Return the [x, y] coordinate for the center point of the cell that contains the specified text.  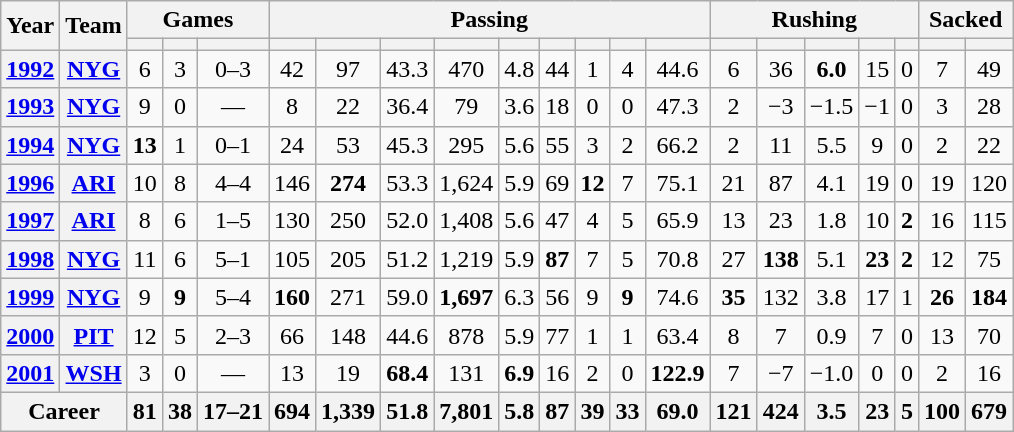
Rushing [814, 20]
Games [198, 20]
5–4 [232, 297]
1993 [30, 107]
120 [990, 183]
2001 [30, 373]
38 [180, 411]
5.1 [832, 259]
17 [878, 297]
Passing [490, 20]
49 [990, 69]
1.8 [832, 221]
1992 [30, 69]
42 [292, 69]
1996 [30, 183]
6.3 [520, 297]
1,624 [466, 183]
5–1 [232, 259]
1998 [30, 259]
184 [990, 297]
3.5 [832, 411]
17–21 [232, 411]
160 [292, 297]
47.3 [678, 107]
0–3 [232, 69]
274 [348, 183]
66.2 [678, 145]
122.9 [678, 373]
68.4 [408, 373]
138 [780, 259]
4–4 [232, 183]
271 [348, 297]
39 [592, 411]
63.4 [678, 335]
79 [466, 107]
878 [466, 335]
1–5 [232, 221]
5.5 [832, 145]
74.6 [678, 297]
121 [734, 411]
70 [990, 335]
53 [348, 145]
75.1 [678, 183]
51.8 [408, 411]
1997 [30, 221]
66 [292, 335]
250 [348, 221]
679 [990, 411]
115 [990, 221]
Year [30, 26]
295 [466, 145]
55 [558, 145]
7,801 [466, 411]
694 [292, 411]
424 [780, 411]
0–1 [232, 145]
−3 [780, 107]
6.9 [520, 373]
35 [734, 297]
51.2 [408, 259]
24 [292, 145]
3.6 [520, 107]
15 [878, 69]
36.4 [408, 107]
4.1 [832, 183]
100 [942, 411]
21 [734, 183]
43.3 [408, 69]
1,408 [466, 221]
81 [144, 411]
PIT [94, 335]
Team [94, 26]
131 [466, 373]
146 [292, 183]
1,697 [466, 297]
56 [558, 297]
65.9 [678, 221]
70.8 [678, 259]
44 [558, 69]
75 [990, 259]
1994 [30, 145]
−1.5 [832, 107]
4.8 [520, 69]
WSH [94, 373]
−7 [780, 373]
205 [348, 259]
3.8 [832, 297]
0.9 [832, 335]
27 [734, 259]
1,219 [466, 259]
130 [292, 221]
18 [558, 107]
105 [292, 259]
−1 [878, 107]
148 [348, 335]
53.3 [408, 183]
52.0 [408, 221]
470 [466, 69]
97 [348, 69]
2–3 [232, 335]
59.0 [408, 297]
2000 [30, 335]
5.8 [520, 411]
36 [780, 69]
33 [628, 411]
45.3 [408, 145]
69 [558, 183]
1999 [30, 297]
6.0 [832, 69]
26 [942, 297]
47 [558, 221]
1,339 [348, 411]
69.0 [678, 411]
Career [64, 411]
28 [990, 107]
−1.0 [832, 373]
Sacked [965, 20]
77 [558, 335]
132 [780, 297]
